Determine the (x, y) coordinate at the center of the cell enclosing the given text.  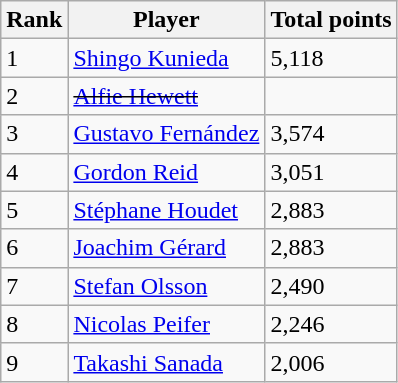
5,118 (331, 58)
3,574 (331, 134)
Alfie Hewett (166, 96)
Shingo Kunieda (166, 58)
5 (34, 210)
Stéphane Houdet (166, 210)
Total points (331, 20)
Rank (34, 20)
Nicolas Peifer (166, 324)
Joachim Gérard (166, 248)
Takashi Sanada (166, 362)
2,006 (331, 362)
4 (34, 172)
Gustavo Fernández (166, 134)
7 (34, 286)
1 (34, 58)
6 (34, 248)
Player (166, 20)
Stefan Olsson (166, 286)
2,490 (331, 286)
9 (34, 362)
2,246 (331, 324)
2 (34, 96)
Gordon Reid (166, 172)
3,051 (331, 172)
3 (34, 134)
8 (34, 324)
